For the text-containing cell, return its midpoint in [X, Y] coordinate format. 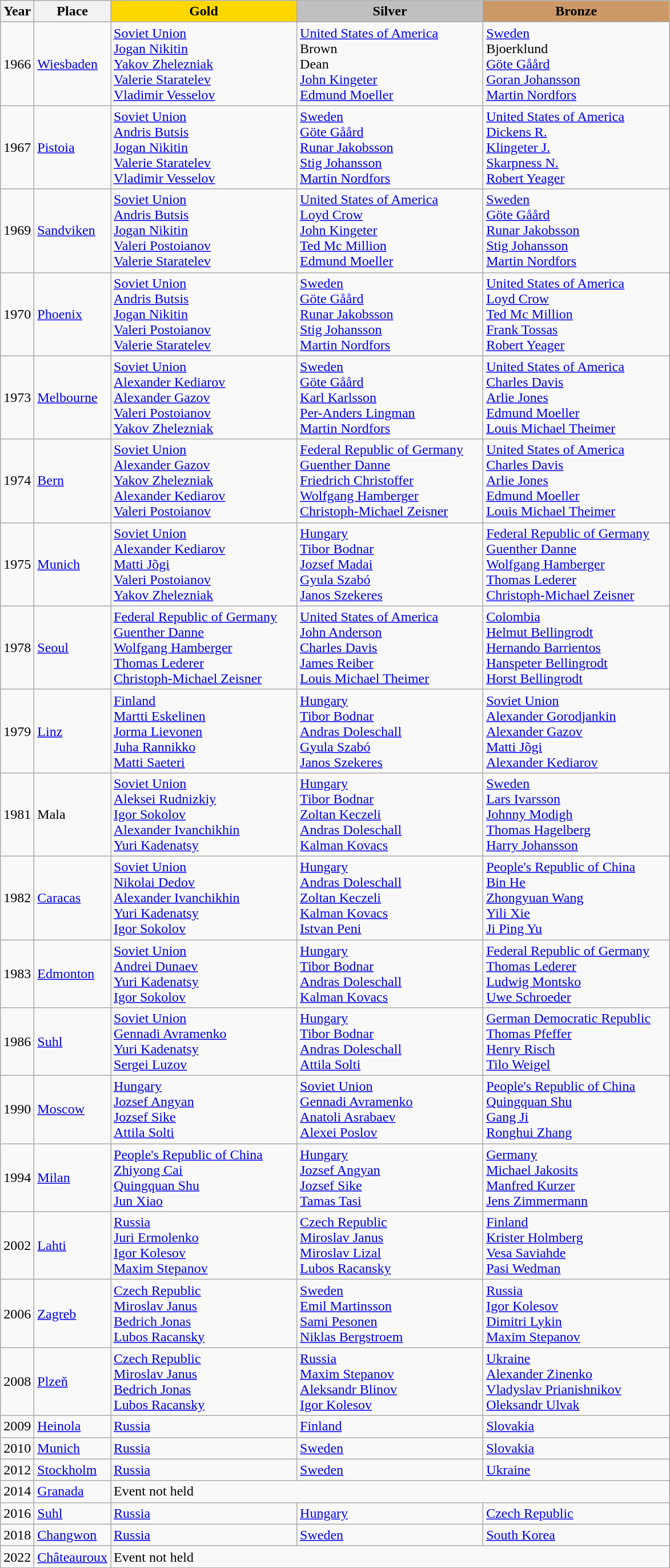
Caracas [73, 898]
1986 [17, 1042]
2012 [17, 1470]
HungaryJozsef AngyanJozsef SikeTamas Tasi [390, 1177]
1967 [17, 147]
Changwon [73, 1535]
2006 [17, 1313]
Bern [73, 481]
1979 [17, 731]
Soviet UnionGennadi AvramenkoAnatoli AsrabaevAlexei Poslov [390, 1110]
Plzeň [73, 1382]
Ukraine [576, 1470]
HungaryTibor BodnarZoltan KeczeliAndras DoleschallKalman Kovacs [390, 814]
Lahti [73, 1246]
2018 [17, 1535]
2010 [17, 1448]
Soviet UnionAlexander GazovYakov ZhelezniakAlexander KediarovValeri Postoianov [204, 481]
ColombiaHelmut BellingrodtHernando BarrientosHanspeter BellingrodtHorst Bellingrodt [576, 648]
Federal Republic of GermanyThomas LedererLudwig MontskoUwe Schroeder [576, 974]
RussiaIgor KolesovDimitri LykinMaxim Stepanov [576, 1313]
Czech RepublicMiroslav JanusMiroslav LizalLubos Racansky [390, 1246]
Wiesbaden [73, 64]
1969 [17, 231]
Place [73, 11]
Year [17, 11]
2022 [17, 1557]
Soviet UnionGennadi AvramenkoYuri KadenatsySergei Luzov [204, 1042]
Sandviken [73, 231]
2016 [17, 1513]
1982 [17, 898]
United States of AmericaLoyd CrowJohn KingeterTed Mc MillionEdmund Moeller [390, 231]
1983 [17, 974]
1990 [17, 1110]
FinlandKrister HolmbergVesa SaviahdePasi Wedman [576, 1246]
1978 [17, 648]
Finland [390, 1426]
Stockholm [73, 1470]
HungaryTibor BodnarJozsef MadaiGyula SzabóJanos Szekeres [390, 564]
Gold [204, 11]
Melbourne [73, 397]
United States of AmericaLoyd CrowTed Mc MillionFrank TossasRobert Yeager [576, 314]
Soviet UnionAlexander KediarovMatti JõgiValeri PostoianovYakov Zhelezniak [204, 564]
SwedenEmil MartinssonSami PesonenNiklas Bergstroem [390, 1313]
HungaryTibor BodnarAndras DoleschallGyula SzabóJanos Szekeres [390, 731]
Châteauroux [73, 1557]
1975 [17, 564]
2002 [17, 1246]
RussiaJuri ErmolenkoIgor KolesovMaxim Stepanov [204, 1246]
United States of AmericaJohn AndersonCharles DavisJames ReiberLouis Michael Theimer [390, 648]
People's Republic of ChinaQuingquan ShuGang JiRonghui Zhang [576, 1110]
HungaryTibor BodnarAndras DoleschallAttila Solti [390, 1042]
Bronze [576, 11]
SwedenLars IvarssonJohnny ModighThomas HagelbergHarry Johansson [576, 814]
Granada [73, 1491]
Soviet UnionAleksei RudnizkiyIgor SokolovAlexander IvanchikhinYuri Kadenatsy [204, 814]
Soviet UnionAndrei DunaevYuri KadenatsyIgor Sokolov [204, 974]
1974 [17, 481]
Soviet UnionAndris ButsisJogan NikitinValerie StaratelevVladimir Vesselov [204, 147]
Hungary [390, 1513]
Mala [73, 814]
Linz [73, 731]
People's Republic of ChinaBin HeZhongyuan WangYili XieJi Ping Yu [576, 898]
1973 [17, 397]
HungaryAndras DoleschallZoltan KeczeliKalman KovacsIstvan Peni [390, 898]
RussiaMaxim StepanovAleksandr BlinovIgor Kolesov [390, 1382]
HungaryJozsef AngyanJozsef SikeAttila Solti [204, 1110]
1981 [17, 814]
Soviet UnionNikolai DedovAlexander IvanchikhinYuri KadenatsyIgor Sokolov [204, 898]
People's Republic of ChinaZhiyong CaiQuingquan ShuJun Xiao [204, 1177]
HungaryTibor BodnarAndras DoleschallKalman Kovacs [390, 974]
United States of AmericaDickens R.Klingeter J.Skarpness N.Robert Yeager [576, 147]
Silver [390, 11]
Soviet UnionAlexander KediarovAlexander GazovValeri PostoianovYakov Zhelezniak [204, 397]
Phoenix [73, 314]
United States of AmericaBrownDeanJohn KingeterEdmund Moeller [390, 64]
Heinola [73, 1426]
Zagreb [73, 1313]
Federal Republic of GermanyGuenther DanneFriedrich ChristofferWolfgang HambergerChristoph-Michael Zeisner [390, 481]
Moscow [73, 1110]
SwedenBjoerklundGöte GåårdGoran JohanssonMartin Nordfors [576, 64]
UkraineAlexander ZinenkoVladyslav PrianishnikovOleksandr Ulvak [576, 1382]
2014 [17, 1491]
South Korea [576, 1535]
Czech Republic [576, 1513]
Milan [73, 1177]
Soviet UnionAlexander GorodjankinAlexander GazovMatti JõgiAlexander Kediarov [576, 731]
Pistoia [73, 147]
SwedenGöte GåårdKarl KarlssonPer-Anders LingmanMartin Nordfors [390, 397]
GermanyMichael JakositsManfred KurzerJens Zimmermann [576, 1177]
2009 [17, 1426]
German Democratic RepublicThomas PfefferHenry RischTilo Weigel [576, 1042]
2008 [17, 1382]
Seoul [73, 648]
1970 [17, 314]
Edmonton [73, 974]
FinlandMartti EskelinenJorma LievonenJuha RannikkoMatti Saeteri [204, 731]
1994 [17, 1177]
Soviet UnionJogan NikitinYakov ZhelezniakValerie StaratelevVladimir Vesselov [204, 64]
1966 [17, 64]
